Output the (x, y) coordinate of the center of the cell containing the given text.  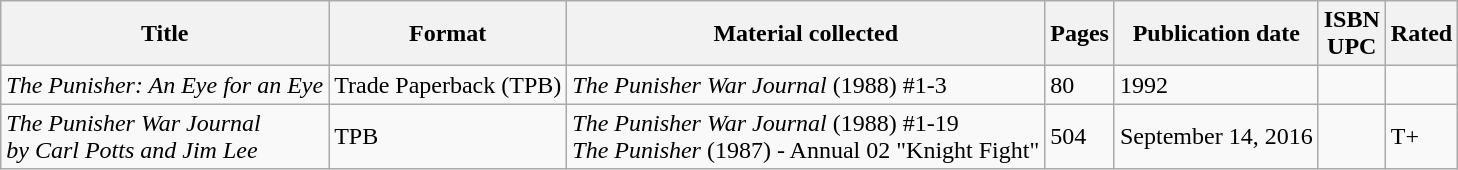
Title (165, 34)
Format (448, 34)
80 (1080, 85)
Trade Paperback (TPB) (448, 85)
The Punisher: An Eye for an Eye (165, 85)
TPB (448, 136)
Material collected (806, 34)
ISBN UPC (1352, 34)
Publication date (1216, 34)
504 (1080, 136)
Rated (1421, 34)
September 14, 2016 (1216, 136)
The Punisher War Journal (1988) #1-3 (806, 85)
The Punisher War Journalby Carl Potts and Jim Lee (165, 136)
The Punisher War Journal (1988) #1-19The Punisher (1987) - Annual 02 "Knight Fight" (806, 136)
1992 (1216, 85)
T+ (1421, 136)
Pages (1080, 34)
